Return the [X, Y] coordinate for the center point of the cell that contains the specified text.  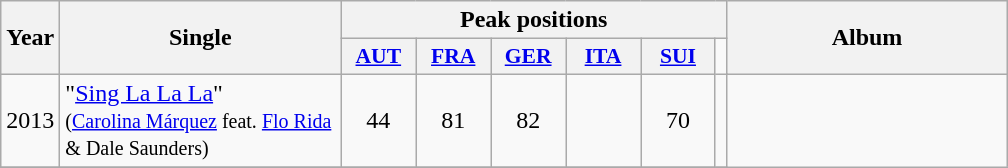
Album [866, 38]
82 [528, 120]
FRA [454, 57]
Peak positions [534, 20]
Year [30, 38]
GER [528, 57]
44 [378, 120]
ITA [604, 57]
81 [454, 120]
AUT [378, 57]
SUI [678, 57]
"Sing La La La"(Carolina Márquez feat. Flo Rida & Dale Saunders) [200, 120]
2013 [30, 120]
70 [678, 120]
Single [200, 38]
